Extract the (x, y) coordinate from the center of the cell holding the provided text.  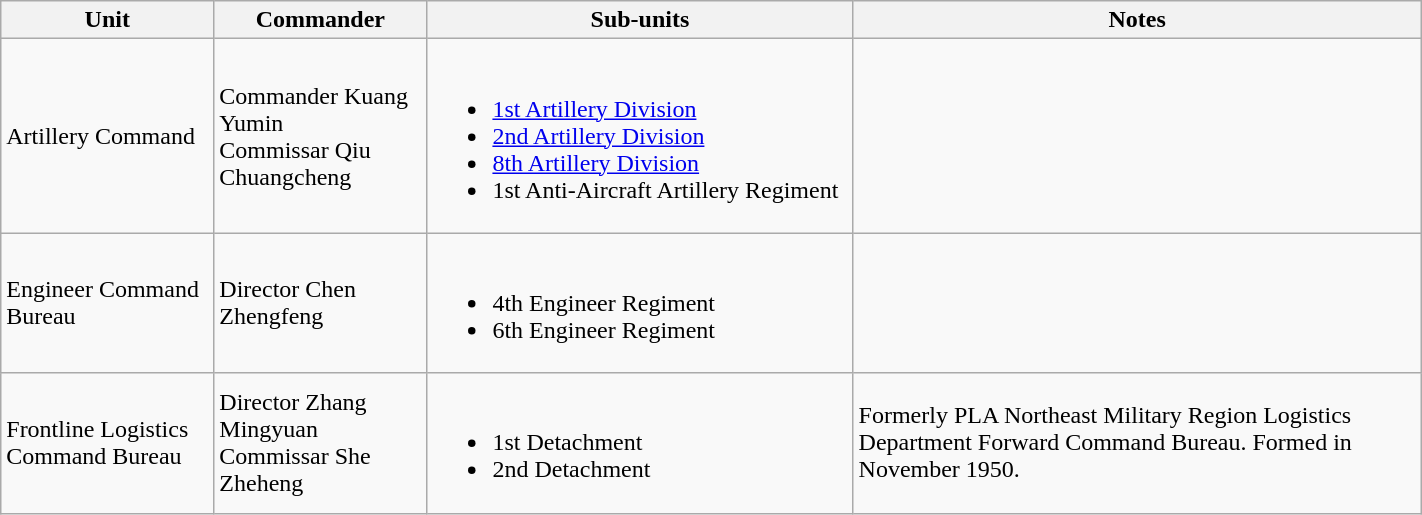
Commander (320, 20)
4th Engineer Regiment6th Engineer Regiment (640, 303)
1st Detachment2nd Detachment (640, 443)
1st Artillery Division2nd Artillery Division8th Artillery Division1st Anti-Aircraft Artillery Regiment (640, 136)
Engineer Command Bureau (108, 303)
Director Chen Zhengfeng (320, 303)
Unit (108, 20)
Commander Kuang YuminCommissar Qiu Chuangcheng (320, 136)
Frontline Logistics Command Bureau (108, 443)
Notes (1137, 20)
Formerly PLA Northeast Military Region Logistics Department Forward Command Bureau. Formed in November 1950. (1137, 443)
Director Zhang MingyuanCommissar She Zheheng (320, 443)
Sub-units (640, 20)
Artillery Command (108, 136)
